Pinpoint the cell where the given text exists, returning its (X, Y) midpoint coordinate. 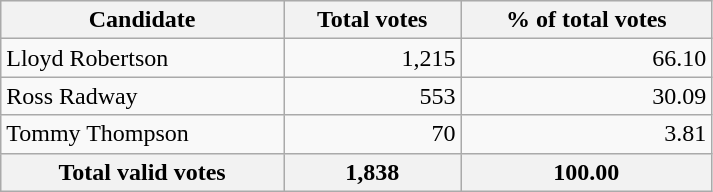
1,838 (372, 172)
553 (372, 96)
Lloyd Robertson (142, 58)
Ross Radway (142, 96)
100.00 (586, 172)
Total votes (372, 20)
30.09 (586, 96)
1,215 (372, 58)
% of total votes (586, 20)
66.10 (586, 58)
Candidate (142, 20)
Tommy Thompson (142, 134)
3.81 (586, 134)
Total valid votes (142, 172)
70 (372, 134)
